Capture the cell that displays the provided text and extract its (x, y) central coordinate. 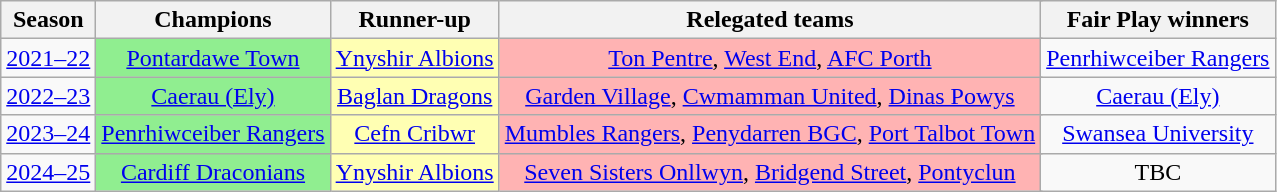
2021–22 (48, 58)
Champions (213, 20)
Season (48, 20)
Seven Sisters Onllwyn, Bridgend Street, Pontyclun (770, 172)
Cefn Cribwr (414, 134)
Ton Pentre, West End, AFC Porth (770, 58)
Relegated teams (770, 20)
TBC (1158, 172)
Mumbles Rangers, Penydarren BGC, Port Talbot Town (770, 134)
Cardiff Draconians (213, 172)
2024–25 (48, 172)
2022–23 (48, 96)
Runner-up (414, 20)
2023–24 (48, 134)
Pontardawe Town (213, 58)
Baglan Dragons (414, 96)
Fair Play winners (1158, 20)
Garden Village, Cwmamman United, Dinas Powys (770, 96)
Swansea University (1158, 134)
